Pinpoint the cell where the given text exists, returning its (X, Y) midpoint coordinate. 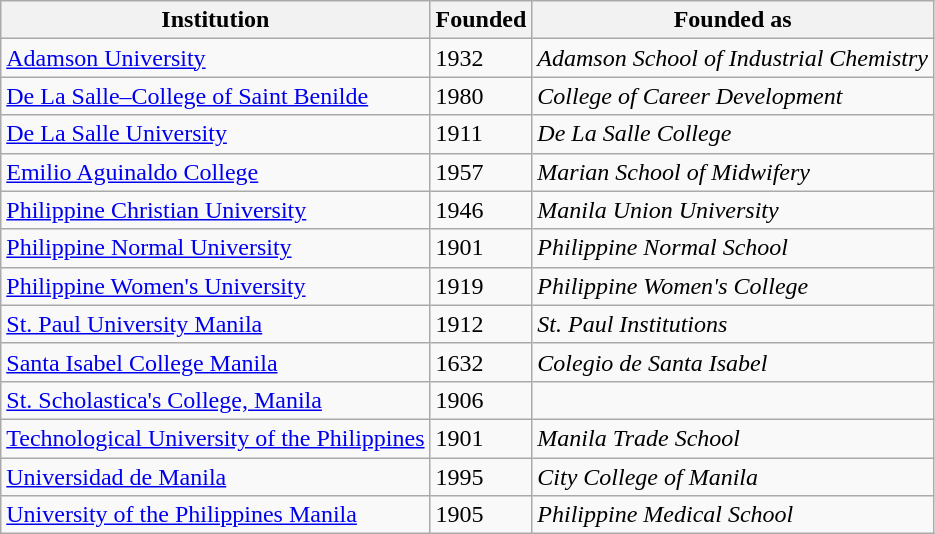
Marian School of Midwifery (733, 172)
Institution (216, 20)
1957 (481, 172)
De La Salle College (733, 134)
1919 (481, 286)
Adamson School of Industrial Chemistry (733, 58)
Philippine Medical School (733, 515)
Adamson University (216, 58)
De La Salle University (216, 134)
Philippine Normal School (733, 248)
Emilio Aguinaldo College (216, 172)
College of Career Development (733, 96)
1946 (481, 210)
1911 (481, 134)
Founded (481, 20)
St. Paul University Manila (216, 324)
City College of Manila (733, 477)
1932 (481, 58)
1995 (481, 477)
Colegio de Santa Isabel (733, 362)
Philippine Christian University (216, 210)
1905 (481, 515)
Technological University of the Philippines (216, 438)
Universidad de Manila (216, 477)
Philippine Normal University (216, 248)
1912 (481, 324)
University of the Philippines Manila (216, 515)
Philippine Women's College (733, 286)
1980 (481, 96)
1632 (481, 362)
St. Paul Institutions (733, 324)
Manila Union University (733, 210)
St. Scholastica's College, Manila (216, 400)
Manila Trade School (733, 438)
De La Salle–College of Saint Benilde (216, 96)
1906 (481, 400)
Philippine Women's University (216, 286)
Founded as (733, 20)
Santa Isabel College Manila (216, 362)
